Locate the cell with the specified text and output its (X, Y) center coordinate. 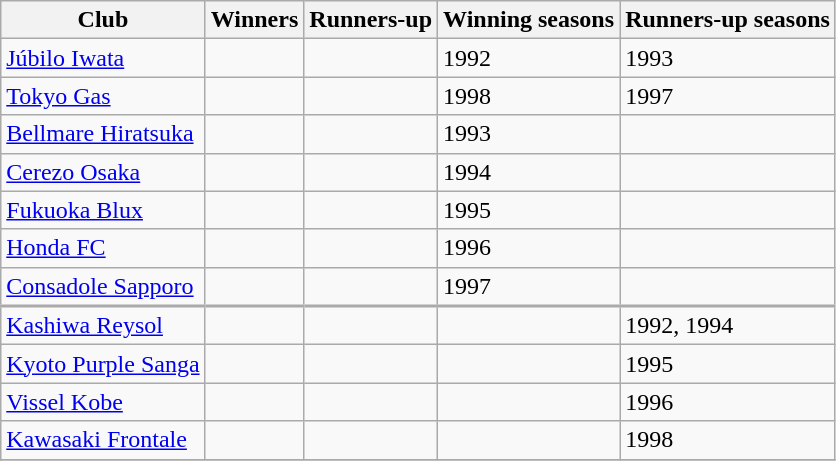
Club (103, 20)
Bellmare Hiratsuka (103, 134)
Runners-up seasons (728, 20)
Kyoto Purple Sanga (103, 364)
Consadole Sapporo (103, 286)
Runners-up (371, 20)
Júbilo Iwata (103, 58)
Winners (254, 20)
Winning seasons (529, 20)
1992 (529, 58)
1992, 1994 (728, 326)
Kashiwa Reysol (103, 326)
Kawasaki Frontale (103, 440)
Honda FC (103, 248)
1994 (529, 172)
Cerezo Osaka (103, 172)
Fukuoka Blux (103, 210)
Vissel Kobe (103, 402)
Tokyo Gas (103, 96)
